Return the [x, y] coordinate for the center point of the cell that contains the specified text.  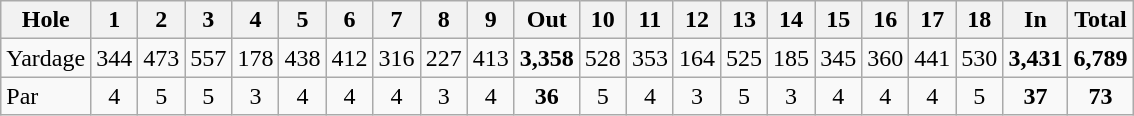
360 [886, 58]
Hole [46, 20]
441 [932, 58]
7 [396, 20]
345 [838, 58]
8 [444, 20]
316 [396, 58]
18 [980, 20]
3,358 [546, 58]
14 [792, 20]
36 [546, 96]
473 [162, 58]
557 [208, 58]
438 [302, 58]
185 [792, 58]
2 [162, 20]
6,789 [1100, 58]
16 [886, 20]
13 [744, 20]
353 [650, 58]
413 [490, 58]
412 [350, 58]
11 [650, 20]
Par [46, 96]
10 [602, 20]
164 [696, 58]
37 [1036, 96]
Out [546, 20]
9 [490, 20]
17 [932, 20]
Yardage [46, 58]
Total [1100, 20]
In [1036, 20]
178 [256, 58]
528 [602, 58]
15 [838, 20]
3,431 [1036, 58]
6 [350, 20]
525 [744, 58]
1 [114, 20]
530 [980, 58]
227 [444, 58]
12 [696, 20]
73 [1100, 96]
344 [114, 58]
